Detect which cell encompasses the target text, then output its [X, Y] center coordinate. 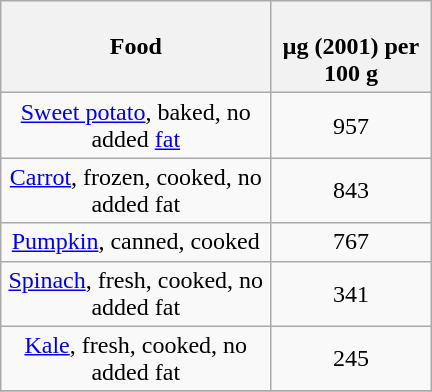
Pumpkin, canned, cooked [136, 242]
245 [351, 358]
μg (2001) per 100 g [351, 47]
957 [351, 126]
341 [351, 294]
Sweet potato, baked, no added fat [136, 126]
767 [351, 242]
Food [136, 47]
Kale, fresh, cooked, no added fat [136, 358]
843 [351, 190]
Carrot, frozen, cooked, no added fat [136, 190]
Spinach, fresh, cooked, no added fat [136, 294]
